From the cell containing the given text, extract its center point as [X, Y] coordinate. 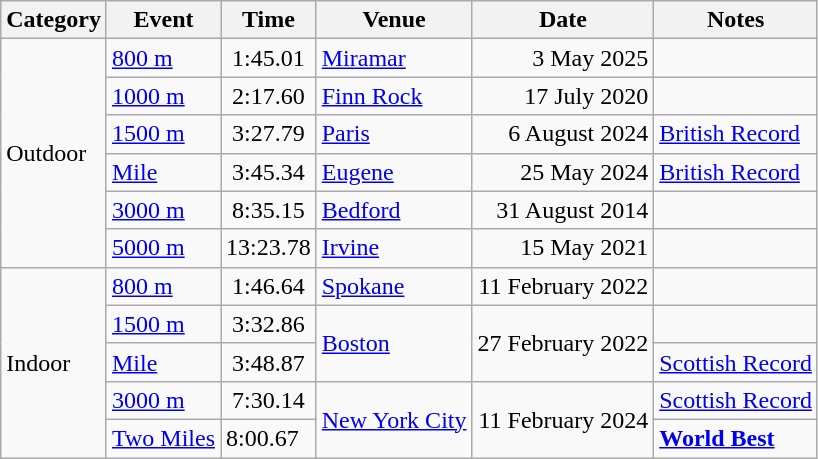
3:32.86 [268, 324]
Outdoor [54, 153]
Category [54, 20]
New York City [394, 419]
8:00.67 [268, 438]
Finn Rock [394, 96]
1:45.01 [268, 58]
3:45.34 [268, 172]
Miramar [394, 58]
1:46.64 [268, 286]
3:48.87 [268, 362]
Venue [394, 20]
8:35.15 [268, 210]
Eugene [394, 172]
3:27.79 [268, 134]
Time [268, 20]
15 May 2021 [563, 248]
2:17.60 [268, 96]
13:23.78 [268, 248]
Date [563, 20]
31 August 2014 [563, 210]
11 February 2024 [563, 419]
3 May 2025 [563, 58]
Event [163, 20]
Indoor [54, 362]
1000 m [163, 96]
25 May 2024 [563, 172]
Spokane [394, 286]
Bedford [394, 210]
17 July 2020 [563, 96]
Irvine [394, 248]
6 August 2024 [563, 134]
Two Miles [163, 438]
Paris [394, 134]
7:30.14 [268, 400]
5000 m [163, 248]
Boston [394, 343]
11 February 2022 [563, 286]
Notes [736, 20]
27 February 2022 [563, 343]
World Best [736, 438]
